Scan for the cell matching the given text and deliver its [x, y] coordinate at center. 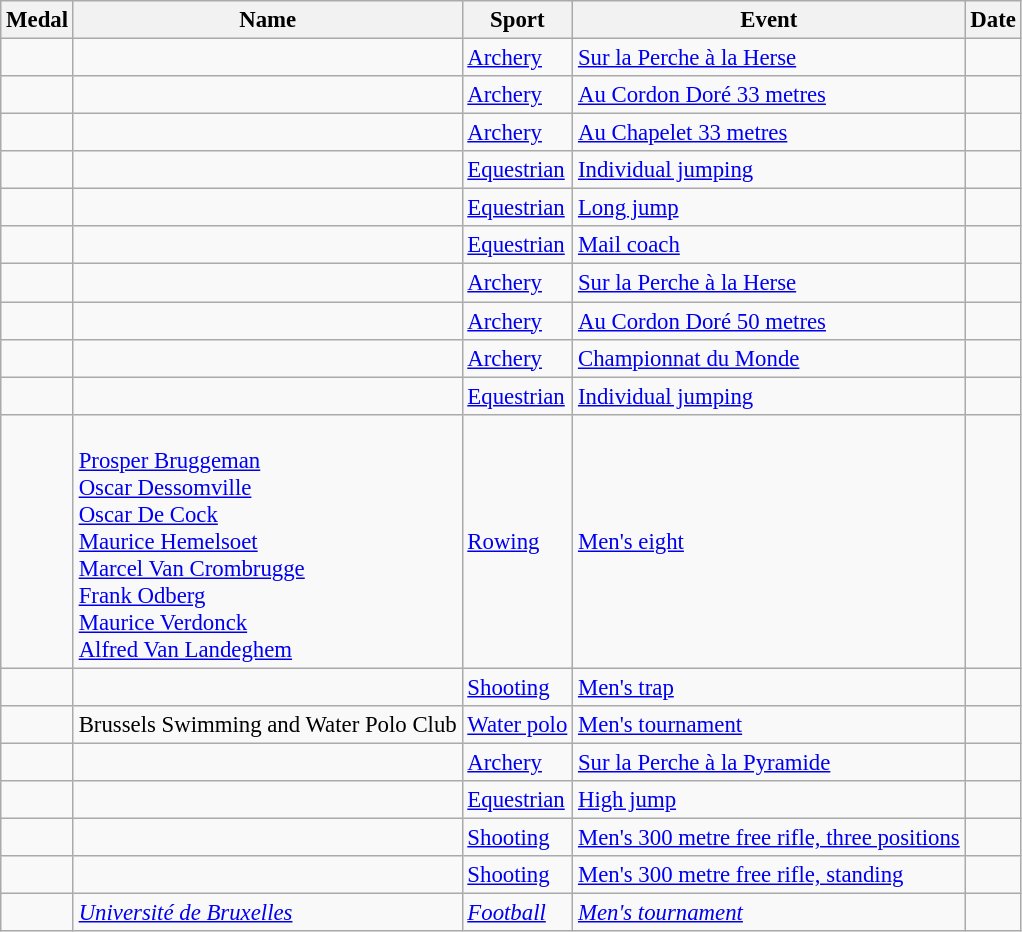
Men's trap [769, 687]
Sur la Perche à la Pyramide [769, 762]
High jump [769, 800]
Sport [518, 20]
Medal [38, 20]
Au Chapelet 33 metres [769, 133]
Université de Bruxelles [268, 913]
Water polo [518, 725]
Brussels Swimming and Water Polo Club [268, 725]
Championnat du Monde [769, 358]
Name [268, 20]
Event [769, 20]
Au Cordon Doré 33 metres [769, 95]
Prosper BruggemanOscar DessomvilleOscar De CockMaurice HemelsoetMarcel Van CrombruggeFrank OdbergMaurice VerdonckAlfred Van Landeghem [268, 541]
Long jump [769, 208]
Mail coach [769, 245]
Football [518, 913]
Au Cordon Doré 50 metres [769, 321]
Men's eight [769, 541]
Rowing [518, 541]
Date [993, 20]
Men's 300 metre free rifle, three positions [769, 837]
Men's 300 metre free rifle, standing [769, 875]
